Search for the cell housing the specified text and yield its (X, Y) center coordinate. 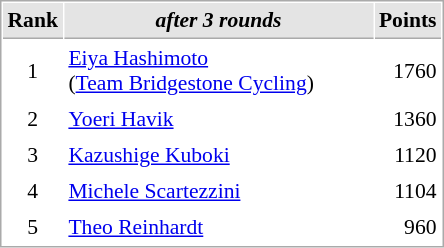
Yoeri Havik (218, 119)
4 (32, 191)
960 (408, 227)
1 (32, 70)
5 (32, 227)
Kazushige Kuboki (218, 155)
Eiya Hashimoto(Team Bridgestone Cycling) (218, 70)
after 3 rounds (218, 21)
Rank (32, 21)
Michele Scartezzini (218, 191)
1104 (408, 191)
1120 (408, 155)
Theo Reinhardt (218, 227)
3 (32, 155)
1360 (408, 119)
Points (408, 21)
2 (32, 119)
1760 (408, 70)
